Extract the (x, y) coordinate from the center of the cell holding the provided text.  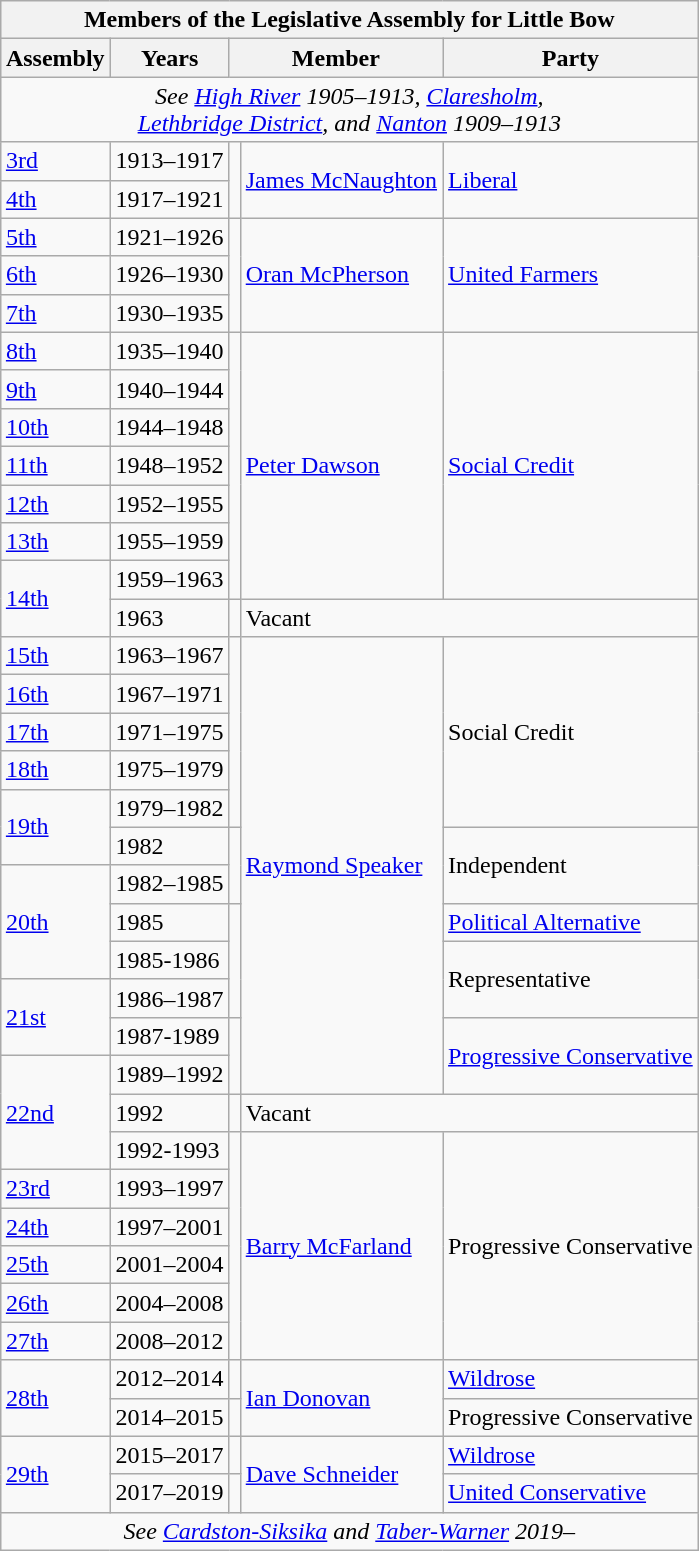
See High River 1905–1913, Claresholm,Lethbridge District, and Nanton 1909–1913 (349, 110)
Representative (571, 979)
28th (55, 1398)
1985 (170, 922)
1948–1952 (170, 465)
Member (336, 58)
2017–2019 (170, 1493)
1975–1979 (170, 770)
18th (55, 770)
1959–1963 (170, 580)
27th (55, 1341)
1982–1985 (170, 884)
24th (55, 1227)
2008–2012 (170, 1341)
1963–1967 (170, 656)
2014–2015 (170, 1417)
1987-1989 (170, 1036)
11th (55, 465)
20th (55, 922)
6th (55, 275)
14th (55, 599)
United Farmers (571, 275)
Barry McFarland (341, 1246)
1913–1917 (170, 161)
Oran McPherson (341, 275)
Raymond Speaker (341, 866)
1952–1955 (170, 503)
17th (55, 732)
Members of the Legislative Assembly for Little Bow (349, 20)
1935–1940 (170, 351)
1963 (170, 618)
7th (55, 313)
9th (55, 389)
1926–1930 (170, 275)
1971–1975 (170, 732)
1985-1986 (170, 960)
29th (55, 1474)
Years (170, 58)
1944–1948 (170, 427)
Assembly (55, 58)
2012–2014 (170, 1379)
Liberal (571, 180)
15th (55, 656)
2015–2017 (170, 1455)
1930–1935 (170, 313)
4th (55, 199)
1986–1987 (170, 998)
5th (55, 237)
19th (55, 827)
Peter Dawson (341, 465)
26th (55, 1303)
1992-1993 (170, 1151)
Political Alternative (571, 922)
13th (55, 542)
James McNaughton (341, 180)
1989–1992 (170, 1074)
1967–1971 (170, 694)
1917–1921 (170, 199)
25th (55, 1265)
Ian Donovan (341, 1398)
See Cardston-Siksika and Taber-Warner 2019– (349, 1531)
21st (55, 1017)
1982 (170, 846)
Independent (571, 865)
1940–1944 (170, 389)
12th (55, 503)
23rd (55, 1189)
Dave Schneider (341, 1474)
1979–1982 (170, 808)
22nd (55, 1112)
1955–1959 (170, 542)
16th (55, 694)
2004–2008 (170, 1303)
3rd (55, 161)
2001–2004 (170, 1265)
10th (55, 427)
1997–2001 (170, 1227)
1992 (170, 1113)
1993–1997 (170, 1189)
Party (571, 58)
1921–1926 (170, 237)
8th (55, 351)
United Conservative (571, 1493)
